Extract the (X, Y) coordinate from the center of the cell holding the provided text.  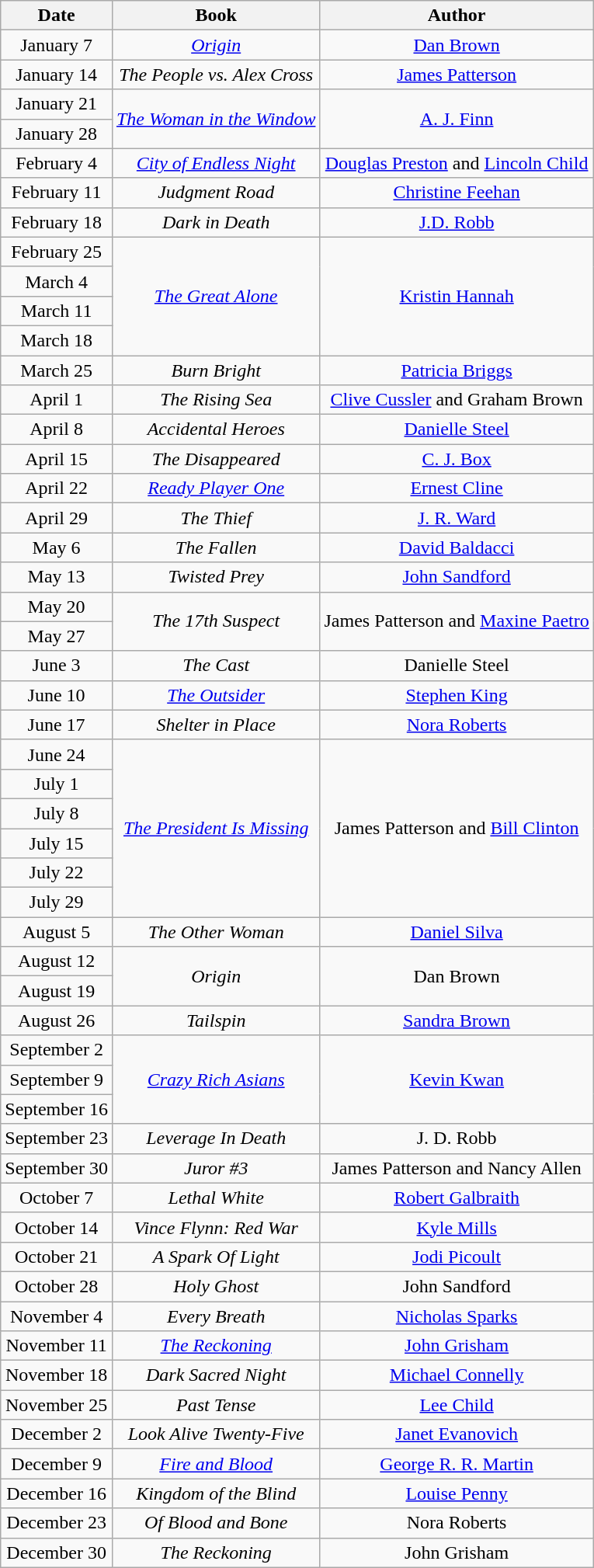
November 11 (57, 1346)
The Disappeared (216, 459)
The Other Woman (216, 932)
The Rising Sea (216, 400)
George R. R. Martin (457, 1464)
Past Tense (216, 1405)
February 4 (57, 163)
March 11 (57, 311)
February 11 (57, 193)
April 15 (57, 459)
June 3 (57, 666)
August 5 (57, 932)
A. J. Finn (457, 119)
Shelter in Place (216, 725)
Janet Evanovich (457, 1434)
Book (216, 16)
James Patterson (457, 75)
Robert Galbraith (457, 1198)
Look Alive Twenty-Five (216, 1434)
October 14 (57, 1227)
Tailspin (216, 1020)
April 1 (57, 400)
October 28 (57, 1286)
December 23 (57, 1523)
Crazy Rich Asians (216, 1080)
The Woman in the Window (216, 119)
July 8 (57, 813)
Lee Child (457, 1405)
Louise Penny (457, 1493)
March 18 (57, 340)
The Fallen (216, 548)
September 2 (57, 1050)
Date (57, 16)
James Patterson and Bill Clinton (457, 828)
James Patterson and Nancy Allen (457, 1168)
The Thief (216, 518)
April 22 (57, 488)
Fire and Blood (216, 1464)
May 6 (57, 548)
June 24 (57, 754)
Vince Flynn: Red War (216, 1227)
J. R. Ward (457, 518)
September 23 (57, 1139)
Patricia Briggs (457, 370)
September 16 (57, 1109)
Twisted Prey (216, 577)
Author (457, 16)
Kyle Mills (457, 1227)
Dark in Death (216, 222)
The Cast (216, 666)
December 2 (57, 1434)
Of Blood and Bone (216, 1523)
March 25 (57, 370)
Kevin Kwan (457, 1080)
The 17th Suspect (216, 621)
Ready Player One (216, 488)
October 21 (57, 1257)
August 19 (57, 991)
November 18 (57, 1375)
May 20 (57, 607)
Michael Connelly (457, 1375)
January 7 (57, 45)
December 16 (57, 1493)
David Baldacci (457, 548)
A Spark Of Light (216, 1257)
Christine Feehan (457, 193)
October 7 (57, 1198)
The People vs. Alex Cross (216, 75)
Douglas Preston and Lincoln Child (457, 163)
February 18 (57, 222)
C. J. Box (457, 459)
January 14 (57, 75)
Juror #3 (216, 1168)
Kristin Hannah (457, 296)
December 9 (57, 1464)
Stephen King (457, 695)
Dark Sacred Night (216, 1375)
December 30 (57, 1552)
Holy Ghost (216, 1286)
November 25 (57, 1405)
Accidental Heroes (216, 429)
The Great Alone (216, 296)
September 9 (57, 1080)
May 13 (57, 577)
James Patterson and Maxine Paetro (457, 621)
Leverage In Death (216, 1139)
Clive Cussler and Graham Brown (457, 400)
Lethal White (216, 1198)
August 26 (57, 1020)
City of Endless Night (216, 163)
May 27 (57, 636)
July 22 (57, 873)
August 12 (57, 961)
June 17 (57, 725)
Nicholas Sparks (457, 1316)
Daniel Silva (457, 932)
January 28 (57, 134)
Kingdom of the Blind (216, 1493)
Ernest Cline (457, 488)
July 15 (57, 843)
March 4 (57, 281)
Jodi Picoult (457, 1257)
November 4 (57, 1316)
Every Breath (216, 1316)
April 29 (57, 518)
J. D. Robb (457, 1139)
Sandra Brown (457, 1020)
February 25 (57, 252)
Judgment Road (216, 193)
September 30 (57, 1168)
J.D. Robb (457, 222)
The President Is Missing (216, 828)
April 8 (57, 429)
January 21 (57, 104)
July 29 (57, 902)
Burn Bright (216, 370)
July 1 (57, 784)
June 10 (57, 695)
The Outsider (216, 695)
